Provide the [x, y] coordinate of the cell's center where the given text is located.  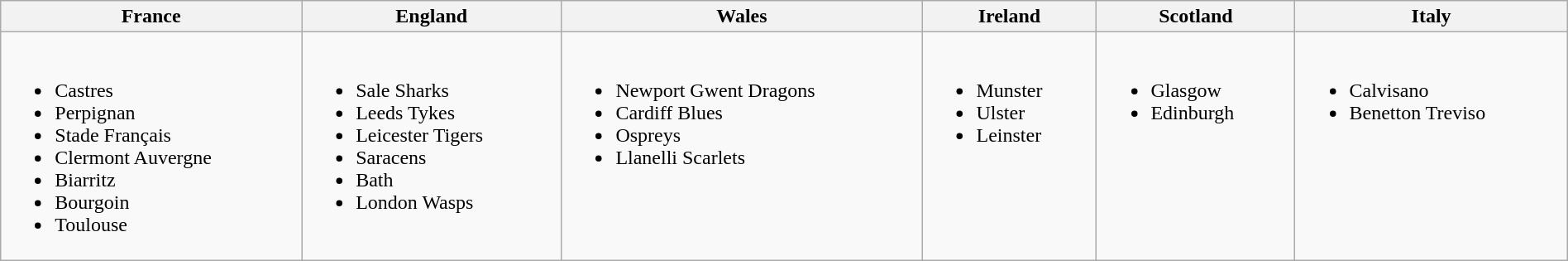
England [432, 17]
Munster Ulster Leinster [1009, 146]
Scotland [1196, 17]
Calvisano Benetton Treviso [1431, 146]
Wales [742, 17]
Newport Gwent Dragons Cardiff Blues Ospreys Llanelli Scarlets [742, 146]
Castres Perpignan Stade Français Clermont Auvergne Biarritz Bourgoin Toulouse [151, 146]
Sale Sharks Leeds Tykes Leicester Tigers Saracens Bath London Wasps [432, 146]
France [151, 17]
Ireland [1009, 17]
Glasgow Edinburgh [1196, 146]
Italy [1431, 17]
